For the text-containing cell, return its midpoint in (X, Y) coordinate format. 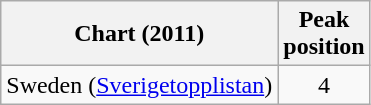
Chart (2011) (140, 34)
Peakposition (324, 34)
Sweden (Sverigetopplistan) (140, 85)
4 (324, 85)
